Pinpoint the cell where the given text exists, returning its [x, y] midpoint coordinate. 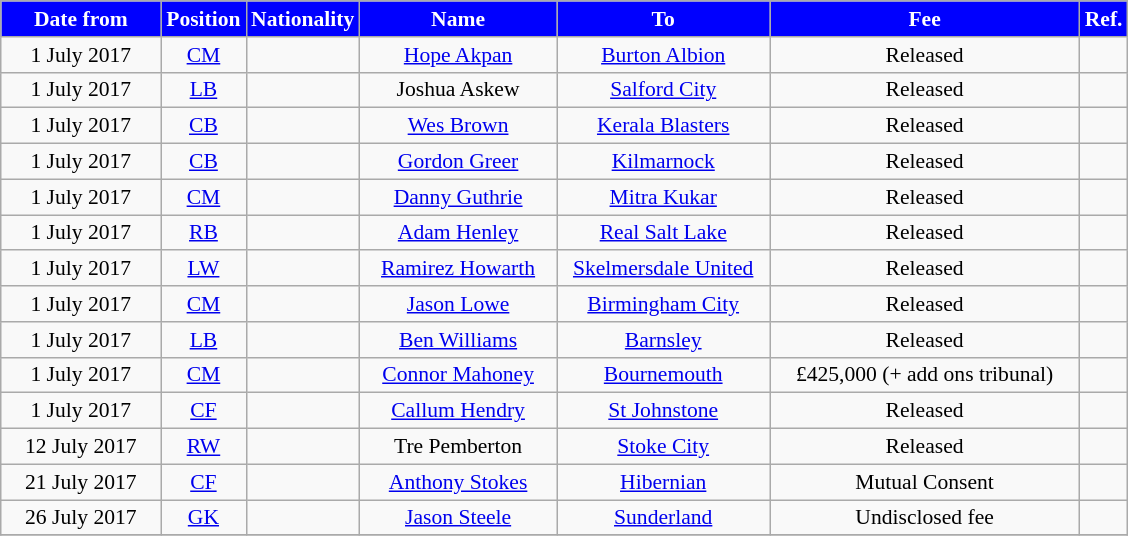
Bournemouth [664, 375]
Gordon Greer [458, 162]
Ramirez Howarth [458, 269]
Barnsley [664, 340]
Ref. [1104, 19]
26 July 2017 [81, 518]
Jason Steele [458, 518]
£425,000 (+ add ons tribunal) [925, 375]
RW [204, 447]
Position [204, 19]
Skelmersdale United [664, 269]
Stoke City [664, 447]
Name [458, 19]
Anthony Stokes [458, 482]
Joshua Askew [458, 90]
Burton Albion [664, 55]
Hibernian [664, 482]
Callum Hendry [458, 411]
Kerala Blasters [664, 126]
Kilmarnock [664, 162]
21 July 2017 [81, 482]
Jason Lowe [458, 304]
Wes Brown [458, 126]
Date from [81, 19]
Sunderland [664, 518]
Undisclosed fee [925, 518]
Hope Akpan [458, 55]
Real Salt Lake [664, 233]
12 July 2017 [81, 447]
To [664, 19]
Connor Mahoney [458, 375]
Birmingham City [664, 304]
Nationality [302, 19]
RB [204, 233]
St Johnstone [664, 411]
Tre Pemberton [458, 447]
Mitra Kukar [664, 197]
Danny Guthrie [458, 197]
Mutual Consent [925, 482]
Ben Williams [458, 340]
Salford City [664, 90]
Fee [925, 19]
Adam Henley [458, 233]
GK [204, 518]
LW [204, 269]
